Scan for the cell matching the given text and deliver its (x, y) coordinate at center. 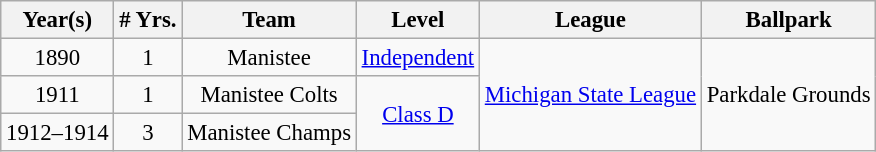
Manistee (269, 58)
Manistee Champs (269, 133)
3 (148, 133)
Manistee Colts (269, 95)
Michigan State League (590, 96)
Parkdale Grounds (788, 96)
Ballpark (788, 20)
League (590, 20)
Independent (418, 58)
1912–1914 (58, 133)
1911 (58, 95)
1890 (58, 58)
Team (269, 20)
# Yrs. (148, 20)
Class D (418, 114)
Year(s) (58, 20)
Level (418, 20)
